Extract the (X, Y) coordinate from the center of the cell holding the provided text.  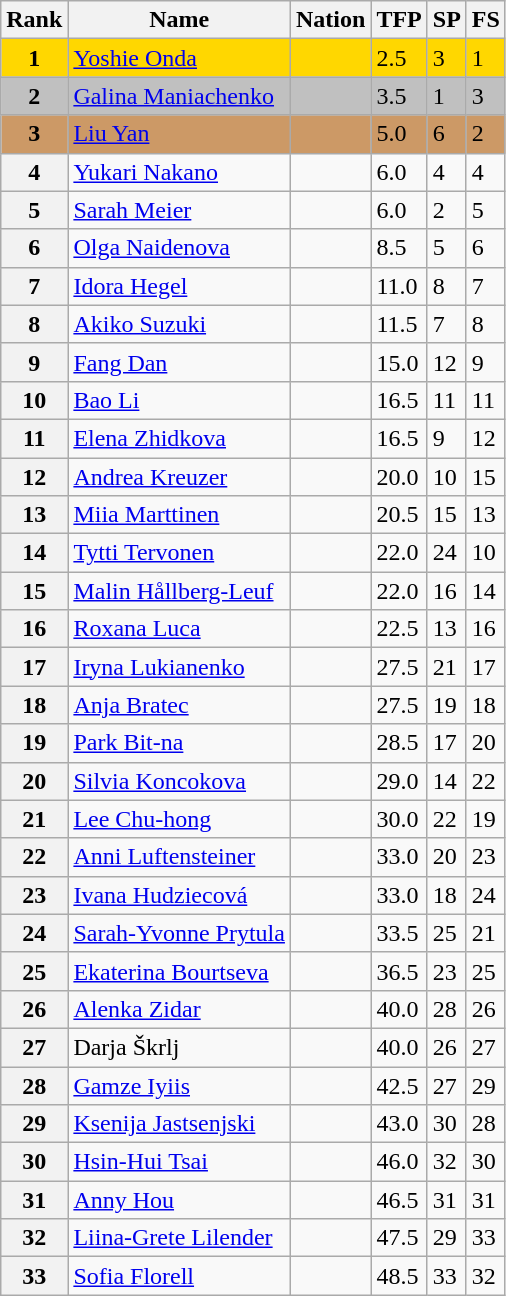
48.5 (399, 1276)
Andrea Kreuzer (180, 477)
TFP (399, 20)
Name (180, 20)
Gamze Iyiis (180, 1085)
Yukari Nakano (180, 172)
36.5 (399, 971)
29.0 (399, 781)
FS (486, 20)
Silvia Koncokova (180, 781)
Malin Hållberg-Leuf (180, 591)
Sarah-Yvonne Prytula (180, 933)
Hsin-Hui Tsai (180, 1162)
Roxana Luca (180, 629)
Idora Hegel (180, 286)
28.5 (399, 743)
Iryna Lukianenko (180, 667)
Anni Luftensteiner (180, 857)
8.5 (399, 248)
Akiko Suzuki (180, 324)
Olga Naidenova (180, 248)
30.0 (399, 819)
Rank (34, 20)
Nation (330, 20)
Lee Chu-hong (180, 819)
Darja Škrlj (180, 1047)
2.5 (399, 58)
47.5 (399, 1238)
Anny Hou (180, 1200)
Liina-Grete Lilender (180, 1238)
Ekaterina Bourtseva (180, 971)
Sarah Meier (180, 210)
46.0 (399, 1162)
Ksenija Jastsenjski (180, 1124)
33.5 (399, 933)
15.0 (399, 362)
SP (446, 20)
43.0 (399, 1124)
Yoshie Onda (180, 58)
20.0 (399, 477)
Galina Maniachenko (180, 96)
11.0 (399, 286)
Alenka Zidar (180, 1009)
46.5 (399, 1200)
42.5 (399, 1085)
Elena Zhidkova (180, 438)
11.5 (399, 324)
Ivana Hudziecová (180, 895)
5.0 (399, 134)
3.5 (399, 96)
20.5 (399, 515)
Miia Marttinen (180, 515)
Tytti Tervonen (180, 553)
Park Bit-na (180, 743)
Liu Yan (180, 134)
Fang Dan (180, 362)
22.5 (399, 629)
Bao Li (180, 400)
Sofia Florell (180, 1276)
Anja Bratec (180, 705)
